For the text-containing cell, return its midpoint in [X, Y] coordinate format. 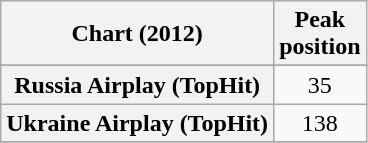
35 [320, 85]
138 [320, 123]
Russia Airplay (TopHit) [138, 85]
Chart (2012) [138, 34]
Peakposition [320, 34]
Ukraine Airplay (TopHit) [138, 123]
